Locate the cell with the specified text and output its (x, y) center coordinate. 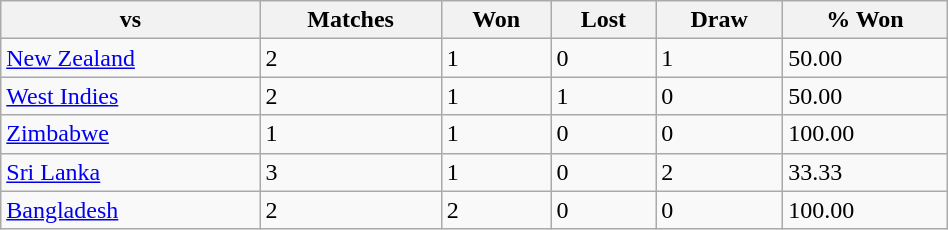
Won (496, 20)
33.33 (866, 172)
Lost (604, 20)
New Zealand (130, 58)
Matches (350, 20)
vs (130, 20)
% Won (866, 20)
Zimbabwe (130, 134)
Bangladesh (130, 210)
Draw (720, 20)
Sri Lanka (130, 172)
3 (350, 172)
West Indies (130, 96)
